Locate the cell with the specified text and output its [x, y] center coordinate. 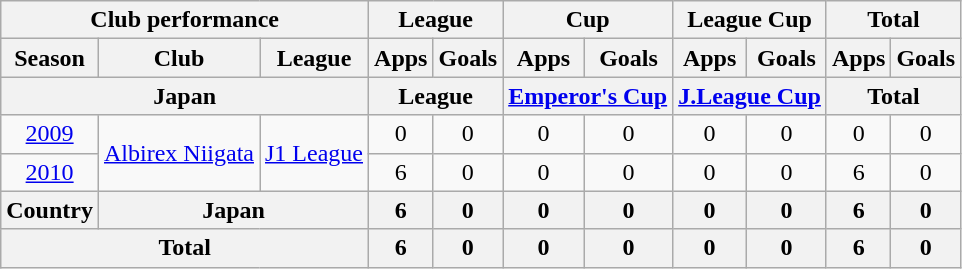
Cup [588, 20]
2010 [50, 172]
2009 [50, 134]
Country [50, 210]
Albirex Niigata [178, 153]
Emperor's Cup [588, 96]
J1 League [314, 153]
Club [178, 58]
Club performance [185, 20]
Season [50, 58]
J.League Cup [750, 96]
League Cup [750, 20]
